Extract the (x, y) coordinate from the center of the cell holding the provided text.  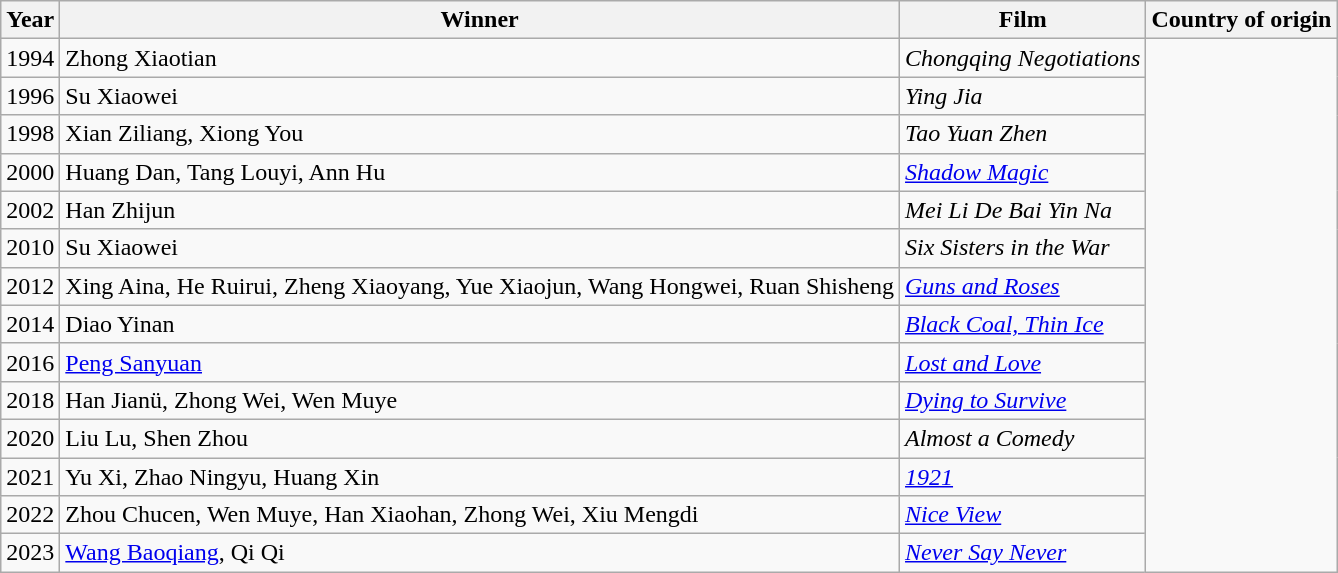
Never Say Never (1023, 553)
Zhou Chucen, Wen Muye, Han Xiaohan, Zhong Wei, Xiu Mengdi (480, 515)
2020 (30, 438)
1921 (1023, 477)
Almost a Comedy (1023, 438)
Six Sisters in the War (1023, 248)
Film (1023, 20)
Wang Baoqiang, Qi Qi (480, 553)
Liu Lu, Shen Zhou (480, 438)
2021 (30, 477)
Chongqing Negotiations (1023, 58)
2002 (30, 210)
2014 (30, 324)
1998 (30, 134)
Shadow Magic (1023, 172)
Black Coal, Thin Ice (1023, 324)
Yu Xi, Zhao Ningyu, Huang Xin (480, 477)
Zhong Xiaotian (480, 58)
Han Zhijun (480, 210)
2000 (30, 172)
1994 (30, 58)
2023 (30, 553)
Year (30, 20)
Han Jianü, Zhong Wei, Wen Muye (480, 400)
Huang Dan, Tang Louyi, Ann Hu (480, 172)
Tao Yuan Zhen (1023, 134)
2016 (30, 362)
2018 (30, 400)
2010 (30, 248)
Mei Li De Bai Yin Na (1023, 210)
2022 (30, 515)
Guns and Roses (1023, 286)
Dying to Survive (1023, 400)
2012 (30, 286)
Lost and Love (1023, 362)
Nice View (1023, 515)
Peng Sanyuan (480, 362)
Xing Aina, He Ruirui, Zheng Xiaoyang, Yue Xiaojun, Wang Hongwei, Ruan Shisheng (480, 286)
Winner (480, 20)
Ying Jia (1023, 96)
Diao Yinan (480, 324)
Country of origin (1242, 20)
Xian Ziliang, Xiong You (480, 134)
1996 (30, 96)
